Locate the cell with the specified text and output its [X, Y] center coordinate. 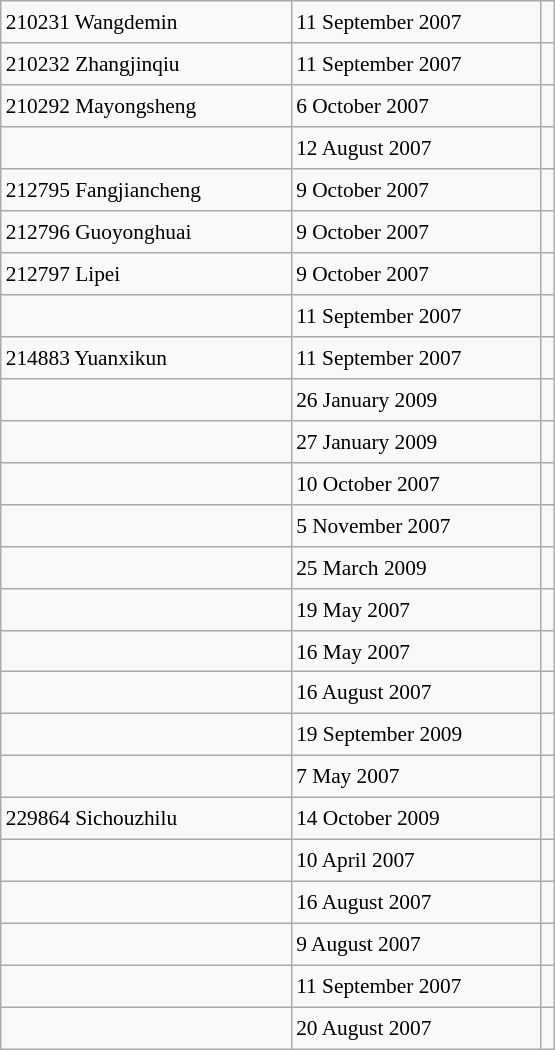
10 April 2007 [416, 861]
229864 Sichouzhilu [146, 819]
210232 Zhangjinqiu [146, 64]
5 November 2007 [416, 525]
19 May 2007 [416, 609]
214883 Yuanxikun [146, 358]
27 January 2009 [416, 441]
20 August 2007 [416, 1028]
9 August 2007 [416, 945]
19 September 2009 [416, 735]
6 October 2007 [416, 106]
14 October 2009 [416, 819]
10 October 2007 [416, 483]
210292 Mayongsheng [146, 106]
7 May 2007 [416, 777]
210231 Wangdemin [146, 22]
16 May 2007 [416, 651]
212796 Guoyonghuai [146, 232]
25 March 2009 [416, 567]
12 August 2007 [416, 148]
212797 Lipei [146, 274]
212795 Fangjiancheng [146, 190]
26 January 2009 [416, 399]
